For the text-containing cell, return its midpoint in (x, y) coordinate format. 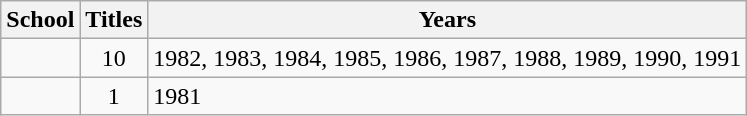
Years (448, 20)
School (40, 20)
1 (114, 96)
Titles (114, 20)
10 (114, 58)
1981 (448, 96)
1982, 1983, 1984, 1985, 1986, 1987, 1988, 1989, 1990, 1991 (448, 58)
